Identify which cell holds the provided text, then report its [x, y] central coordinate. 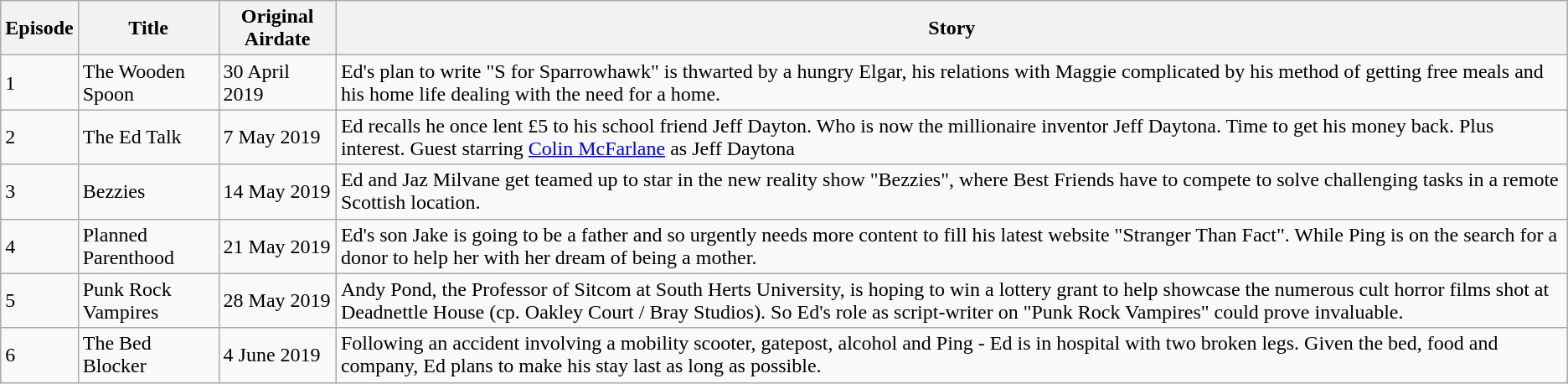
The Wooden Spoon [148, 82]
4 [39, 246]
21 May 2019 [277, 246]
Original Airdate [277, 29]
7 May 2019 [277, 138]
Punk Rock Vampires [148, 300]
The Ed Talk [148, 138]
4 June 2019 [277, 355]
Episode [39, 29]
2 [39, 138]
1 [39, 82]
Planned Parenthood [148, 246]
Title [148, 29]
3 [39, 191]
30 April 2019 [277, 82]
14 May 2019 [277, 191]
Bezzies [148, 191]
6 [39, 355]
The Bed Blocker [148, 355]
5 [39, 300]
28 May 2019 [277, 300]
Story [952, 29]
